Locate the cell with the specified text and output its (X, Y) center coordinate. 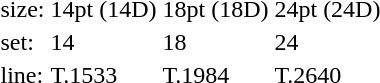
14 (104, 42)
18 (216, 42)
